Find where the given text appears and provide that cell's center as (X, Y) coordinate. 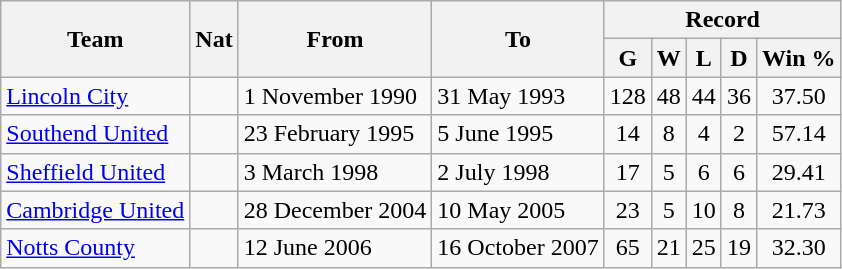
3 March 1998 (335, 172)
Sheffield United (96, 172)
Southend United (96, 134)
31 May 1993 (518, 96)
23 (628, 210)
Win % (798, 58)
10 (704, 210)
4 (704, 134)
128 (628, 96)
28 December 2004 (335, 210)
From (335, 39)
12 June 2006 (335, 248)
Cambridge United (96, 210)
To (518, 39)
Record (722, 20)
1 November 1990 (335, 96)
48 (668, 96)
2 (738, 134)
65 (628, 248)
44 (704, 96)
D (738, 58)
16 October 2007 (518, 248)
Lincoln City (96, 96)
37.50 (798, 96)
29.41 (798, 172)
32.30 (798, 248)
14 (628, 134)
19 (738, 248)
Notts County (96, 248)
10 May 2005 (518, 210)
21 (668, 248)
2 July 1998 (518, 172)
23 February 1995 (335, 134)
Nat (214, 39)
21.73 (798, 210)
Team (96, 39)
5 June 1995 (518, 134)
57.14 (798, 134)
36 (738, 96)
25 (704, 248)
G (628, 58)
17 (628, 172)
W (668, 58)
L (704, 58)
